Provide the [X, Y] coordinate of the cell's center where the given text is located.  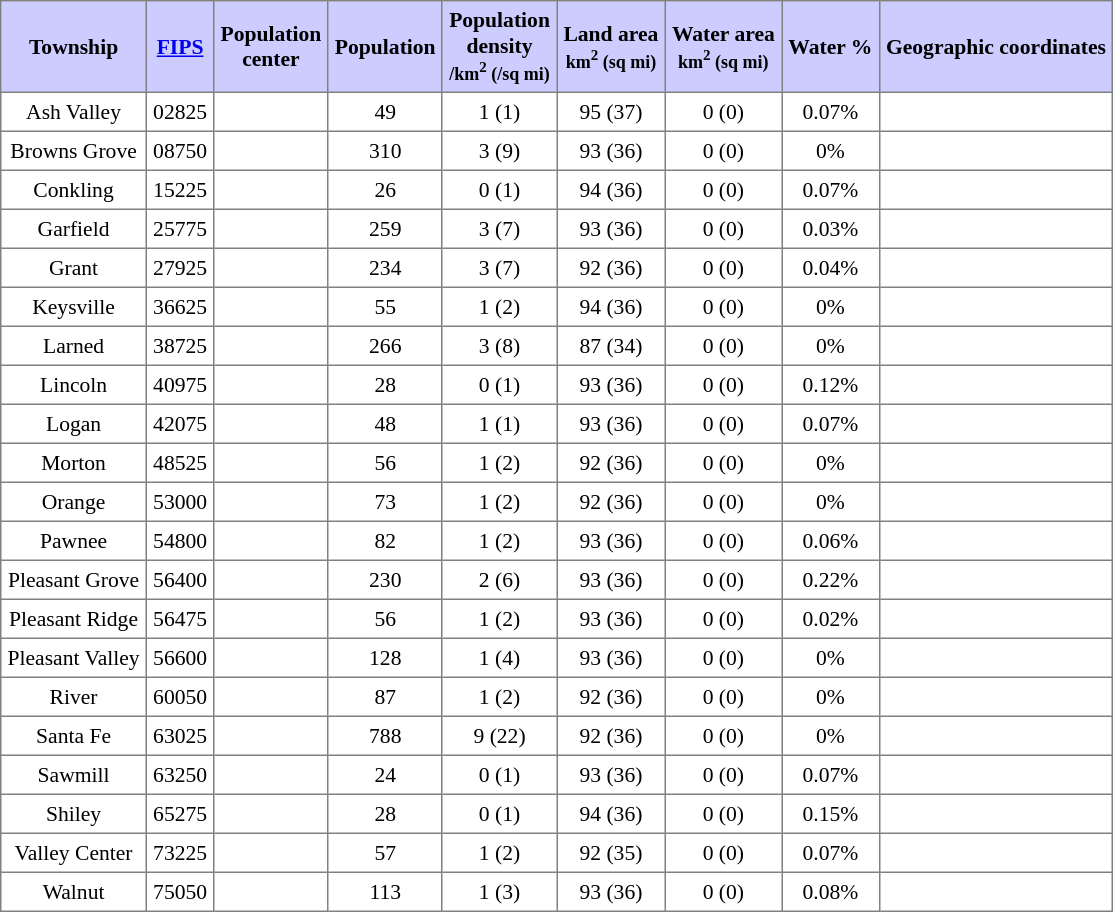
95 (37) [611, 112]
53000 [180, 502]
Pleasant Grove [74, 580]
0.15% [831, 814]
128 [385, 658]
56400 [180, 580]
36625 [180, 306]
24 [385, 774]
1 (4) [499, 658]
48525 [180, 462]
Grant [74, 268]
Lincoln [74, 384]
48 [385, 424]
56475 [180, 618]
08750 [180, 150]
55 [385, 306]
0.02% [831, 618]
Land areakm2 (sq mi) [611, 47]
57 [385, 852]
54800 [180, 540]
40975 [180, 384]
Shiley [74, 814]
0.03% [831, 228]
Water areakm2 (sq mi) [723, 47]
02825 [180, 112]
234 [385, 268]
230 [385, 580]
27925 [180, 268]
3 (9) [499, 150]
0.12% [831, 384]
Morton [74, 462]
Larned [74, 346]
Populationdensity/km2 (/sq mi) [499, 47]
Santa Fe [74, 736]
2 (6) [499, 580]
63250 [180, 774]
87 (34) [611, 346]
92 (35) [611, 852]
15225 [180, 190]
25775 [180, 228]
63025 [180, 736]
Ash Valley [74, 112]
Orange [74, 502]
Pleasant Ridge [74, 618]
Conkling [74, 190]
87 [385, 696]
Logan [74, 424]
0.08% [831, 892]
Township [74, 47]
65275 [180, 814]
Valley Center [74, 852]
266 [385, 346]
1 (3) [499, 892]
82 [385, 540]
River [74, 696]
42075 [180, 424]
259 [385, 228]
0.04% [831, 268]
56600 [180, 658]
113 [385, 892]
Keysville [74, 306]
73 [385, 502]
Sawmill [74, 774]
Garfield [74, 228]
38725 [180, 346]
Walnut [74, 892]
9 (22) [499, 736]
788 [385, 736]
Pawnee [74, 540]
310 [385, 150]
FIPS [180, 47]
Geographic coordinates [996, 47]
Pleasant Valley [74, 658]
73225 [180, 852]
49 [385, 112]
75050 [180, 892]
60050 [180, 696]
Populationcenter [271, 47]
0.22% [831, 580]
3 (8) [499, 346]
Water % [831, 47]
Population [385, 47]
Browns Grove [74, 150]
26 [385, 190]
0.06% [831, 540]
